For the text-containing cell, return its midpoint in (X, Y) coordinate format. 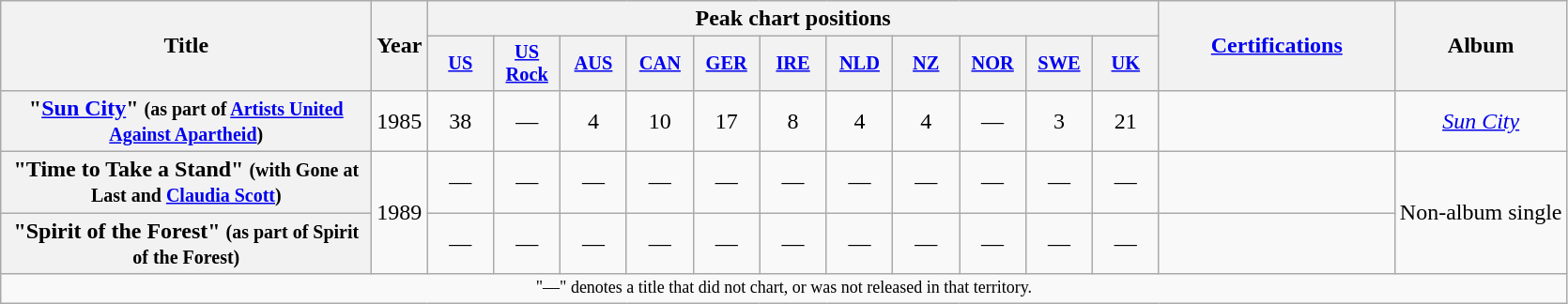
21 (1125, 120)
NZ (926, 64)
Sun City (1481, 120)
Year (400, 46)
10 (659, 120)
IRE (792, 64)
NLD (860, 64)
Peak chart positions (792, 19)
"Spirit of the Forest" (as part of Spirit of the Forest) (186, 244)
CAN (659, 64)
Album (1481, 46)
Certifications (1277, 46)
GER (727, 64)
SWE (1059, 64)
3 (1059, 120)
8 (792, 120)
Title (186, 46)
UK (1125, 64)
AUS (593, 64)
38 (460, 120)
US (460, 64)
Non-album single (1481, 213)
"Sun City" (as part of Artists United Against Apartheid) (186, 120)
"—" denotes a title that did not chart, or was not released in that territory. (784, 289)
US Rock (528, 64)
"Time to Take a Stand" (with Gone at Last and Claudia Scott) (186, 182)
17 (727, 120)
1985 (400, 120)
NOR (993, 64)
1989 (400, 213)
